Provide the [X, Y] coordinate of the cell's center where the given text is located.  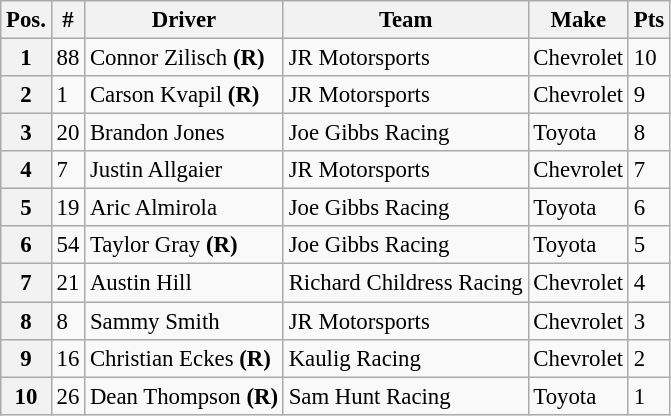
26 [68, 396]
Aric Almirola [184, 208]
20 [68, 133]
Dean Thompson (R) [184, 396]
21 [68, 283]
Sammy Smith [184, 321]
Kaulig Racing [406, 358]
Justin Allgaier [184, 170]
88 [68, 58]
Austin Hill [184, 283]
Brandon Jones [184, 133]
# [68, 20]
Driver [184, 20]
Make [578, 20]
Connor Zilisch (R) [184, 58]
19 [68, 208]
16 [68, 358]
Carson Kvapil (R) [184, 95]
Team [406, 20]
Christian Eckes (R) [184, 358]
Richard Childress Racing [406, 283]
Pts [648, 20]
54 [68, 245]
Sam Hunt Racing [406, 396]
Taylor Gray (R) [184, 245]
Pos. [26, 20]
